Return [X, Y] of the center of cell containing provided text 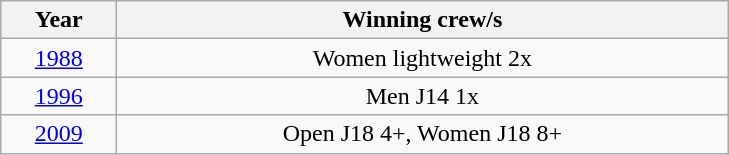
Year [59, 20]
Winning crew/s [422, 20]
1996 [59, 96]
1988 [59, 58]
2009 [59, 134]
Open J18 4+, Women J18 8+ [422, 134]
Men J14 1x [422, 96]
Women lightweight 2x [422, 58]
